Locate the cell with the specified text and output its [x, y] center coordinate. 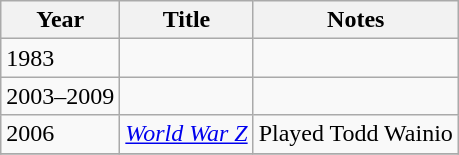
Year [60, 20]
Title [186, 20]
Played Todd Wainio [356, 134]
2006 [60, 134]
1983 [60, 58]
World War Z [186, 134]
2003–2009 [60, 96]
Notes [356, 20]
